From the cell containing the given text, extract its center point as (X, Y) coordinate. 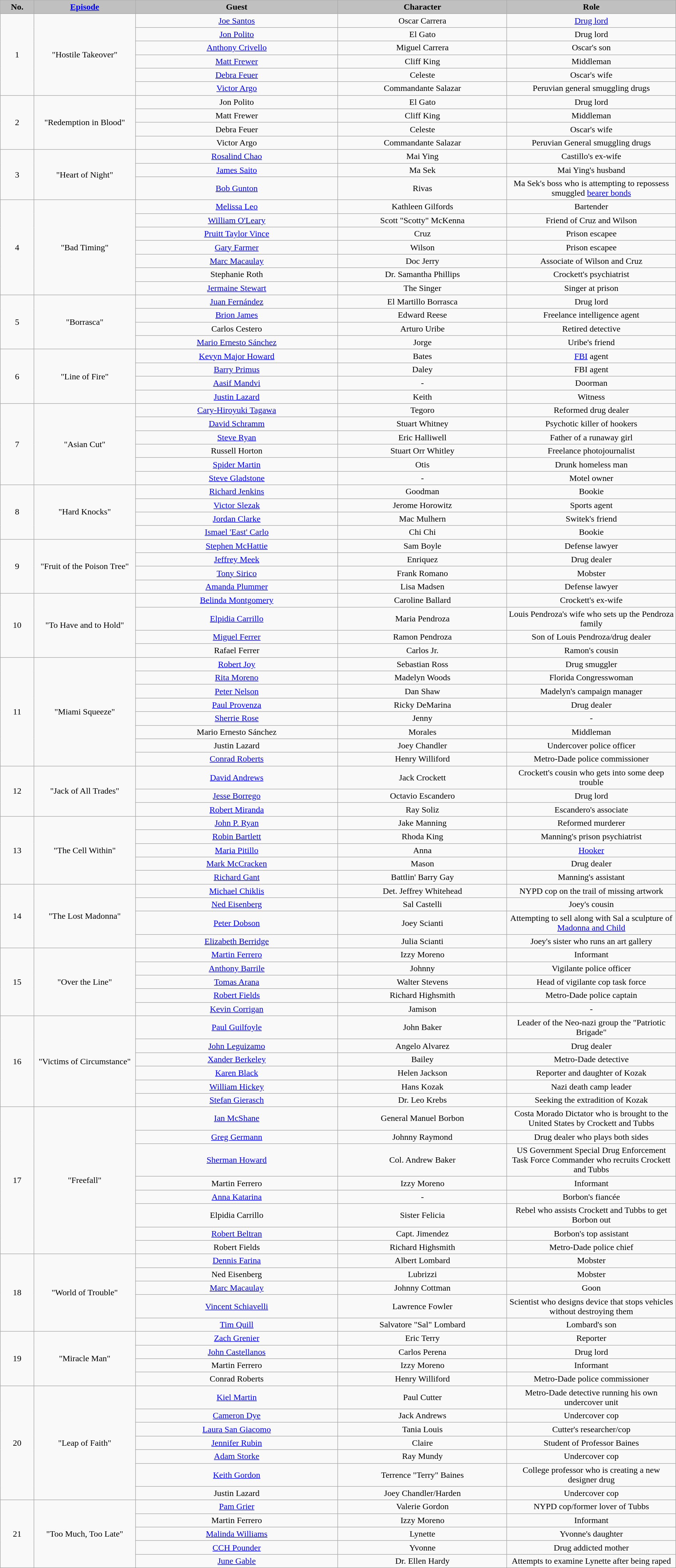
Dan Shaw (422, 691)
"To Have and to Hold" (84, 625)
Albert Lombard (422, 1261)
Nazi death camp leader (591, 1086)
18 (17, 1293)
William O'Leary (237, 220)
Juan Fernández (237, 302)
15 (17, 982)
Battlin' Barry Gay (422, 877)
Miguel Carrera (422, 48)
Peter Dobson (237, 923)
Jack Crockett (422, 777)
Steve Ryan (237, 437)
Adam Storke (237, 1456)
Associate of Wilson and Cruz (591, 261)
David Schramm (237, 424)
Melissa Leo (237, 207)
"World of Trouble" (84, 1293)
Role (591, 7)
David Andrews (237, 777)
Ricky DeMarina (422, 705)
Eric Terry (422, 1338)
Joey Scianti (422, 923)
Daley (422, 369)
Drug dealer who plays both sides (591, 1137)
John Baker (422, 1028)
Mac Mulhern (422, 519)
Manning's prison psychiatrist (591, 836)
Metro-Dade police chief (591, 1247)
Salvatore "Sal" Lombard (422, 1324)
Jerome Horowitz (422, 505)
Maria Pitillo (237, 850)
Tony Sirico (237, 573)
Robert Beltran (237, 1234)
Borbon's top assistant (591, 1234)
Richard Gant (237, 877)
Peruvian General smuggling drugs (591, 143)
Det. Jeffrey Whitehead (422, 891)
Peruvian general smuggling drugs (591, 88)
Oscar Carrera (422, 21)
Eric Halliwell (422, 437)
Stefan Gierasch (237, 1100)
NYPD cop on the trail of missing artwork (591, 891)
Guest (237, 7)
Cary-Hiroyuki Tagawa (237, 410)
Cameron Dye (237, 1416)
Keith (422, 397)
John P. Ryan (237, 823)
Carlos Cestero (237, 329)
Steve Gladstone (237, 478)
Stuart Whitney (422, 424)
Frank Romano (422, 573)
Joey's cousin (591, 905)
Xander Berkeley (237, 1059)
Leader of the Neo-nazi group the "Patriotic Brigade" (591, 1028)
Yvonne's daughter (591, 1534)
Johnny Cottman (422, 1288)
Mai Ying's husband (591, 170)
CCH Pounder (237, 1547)
Capt. Jimendez (422, 1234)
4 (17, 247)
Metro-Dade police captain (591, 995)
"Miami Squeeze" (84, 712)
"Too Much, Too Late" (84, 1534)
Jack Andrews (422, 1416)
Carlos Jr. (422, 651)
Sherman Howard (237, 1160)
Barry Primus (237, 369)
Yvonne (422, 1547)
Escandero's associate (591, 809)
Cutter's researcher/cop (591, 1429)
"Borrasca" (84, 322)
Scientist who designs device that stops vehicles without destroying them (591, 1306)
Bailey (422, 1059)
Metro-Dade detective running his own undercover unit (591, 1398)
Switek's friend (591, 519)
Jeffrey Meek (237, 559)
"Hostile Takeover" (84, 55)
3 (17, 175)
"Leap of Faith" (84, 1443)
Attempting to sell along with Sal a sculpture of Madonna and Child (591, 923)
Witness (591, 397)
Drug smuggler (591, 664)
Paul Guilfoyle (237, 1028)
General Manuel Borbon (422, 1119)
Jake Manning (422, 823)
Freelance intelligence agent (591, 315)
13 (17, 850)
NYPD cop/former lover of Tubbs (591, 1507)
10 (17, 625)
19 (17, 1358)
8 (17, 512)
Pam Grier (237, 1507)
No. (17, 7)
Dr. Samantha Phillips (422, 275)
Paul Cutter (422, 1398)
7 (17, 444)
Jamison (422, 1009)
Goodman (422, 492)
Louis Pendroza's wife who sets up the Pendroza family (591, 618)
Dennis Farina (237, 1261)
Bob Gunton (237, 188)
5 (17, 322)
Vincent Schiavelli (237, 1306)
El Martillo Borrasca (422, 302)
Greg Germann (237, 1137)
William Hickey (237, 1086)
Reformed drug dealer (591, 410)
Caroline Ballard (422, 600)
Octavio Escandero (422, 796)
Joey Chandler (422, 745)
Jesse Borrego (237, 796)
12 (17, 791)
Lawrence Fowler (422, 1306)
Wilson (422, 247)
Hans Kozak (422, 1086)
Tim Quill (237, 1324)
Attempts to examine Lynette after being raped (591, 1561)
Malinda Williams (237, 1534)
Mark McCracken (237, 864)
Lubrizzi (422, 1274)
Amanda Plummer (237, 586)
Johnny (422, 968)
"Bad Timing" (84, 247)
Victor Slezak (237, 505)
Joe Santos (237, 21)
6 (17, 376)
Doc Jerry (422, 261)
Chi Chi (422, 532)
Crockett's cousin who gets into some deep trouble (591, 777)
Arturo Uribe (422, 329)
Sebastian Ross (422, 664)
Rivas (422, 188)
Student of Professor Baines (591, 1443)
Ian McShane (237, 1119)
Ma Sek (422, 170)
Dr. Leo Krebs (422, 1100)
Kiel Martin (237, 1398)
Father of a runaway girl (591, 437)
"Heart of Night" (84, 175)
Friend of Cruz and Wilson (591, 220)
"Redemption in Blood" (84, 122)
Retired detective (591, 329)
Madelyn's campaign manager (591, 691)
Bates (422, 356)
Richard Jenkins (237, 492)
Sal Castelli (422, 905)
Rebel who assists Crockett and Tubbs to get Borbon out (591, 1215)
Anthony Barrile (237, 968)
Ma Sek's boss who is attempting to repossess smuggled bearer bonds (591, 188)
Drunk homeless man (591, 465)
Lombard's son (591, 1324)
Michael Chiklis (237, 891)
Valerie Gordon (422, 1507)
Jorge (422, 342)
Spider Martin (237, 465)
June Gable (237, 1561)
Reporter and daughter of Kozak (591, 1073)
Elizabeth Berridge (237, 941)
"Freefall" (84, 1180)
"Line of Fire" (84, 376)
John Castellanos (237, 1352)
Ramon Pendroza (422, 637)
Ismael 'East' Carlo (237, 532)
Jenny (422, 718)
Keith Gordon (237, 1475)
Anna Katarina (237, 1197)
Peter Nelson (237, 691)
Florida Congresswoman (591, 678)
Head of vigilante cop task force (591, 982)
14 (17, 916)
9 (17, 566)
Helen Jackson (422, 1073)
17 (17, 1180)
Jennifer Rubin (237, 1443)
Oscar's son (591, 48)
The Singer (422, 288)
"Jack of All Trades" (84, 791)
Walter Stevens (422, 982)
Pruitt Taylor Vince (237, 234)
Castillo's ex-wife (591, 156)
Stephen McHattie (237, 546)
Episode (84, 7)
Jermaine Stewart (237, 288)
Miguel Ferrer (237, 637)
Crockett's ex-wife (591, 600)
Col. Andrew Baker (422, 1160)
Singer at prison (591, 288)
Robin Bartlett (237, 836)
Maria Pendroza (422, 618)
James Saito (237, 170)
Robert Joy (237, 664)
Goon (591, 1288)
Ray Mundy (422, 1456)
Mai Ying (422, 156)
Metro-Dade detective (591, 1059)
Psychotic killer of hookers (591, 424)
Robert Miranda (237, 809)
Sam Boyle (422, 546)
Edward Reese (422, 315)
Joey Chandler/Harden (422, 1493)
Kathleen Gilfords (422, 207)
2 (17, 122)
Lisa Madsen (422, 586)
16 (17, 1061)
Paul Provenza (237, 705)
Crockett's psychiatrist (591, 275)
Freelance photojournalist (591, 451)
"Hard Knocks" (84, 512)
Rafael Ferrer (237, 651)
Julia Scianti (422, 941)
"Victims of Circumstance" (84, 1061)
Seeking the extradition of Kozak (591, 1100)
Belinda Montgomery (237, 600)
Reporter (591, 1338)
Reformed murderer (591, 823)
Carlos Perena (422, 1352)
Drug addicted mother (591, 1547)
Claire (422, 1443)
Rosalind Chao (237, 156)
"The Cell Within" (84, 850)
Tomas Arana (237, 982)
Cruz (422, 234)
Aasif Mandvi (237, 383)
11 (17, 712)
Enriquez (422, 559)
Doorman (591, 383)
Jordan Clarke (237, 519)
Vigilante police officer (591, 968)
Rita Moreno (237, 678)
Hooker (591, 850)
Kevyn Major Howard (237, 356)
Laura San Giacomo (237, 1429)
Borbon's fiancée (591, 1197)
"Asian Cut" (84, 444)
Scott "Scotty" McKenna (422, 220)
"The Lost Madonna" (84, 916)
Mason (422, 864)
Undercover police officer (591, 745)
Tania Louis (422, 1429)
Rhoda King (422, 836)
Madelyn Woods (422, 678)
Ray Soliz (422, 809)
21 (17, 1534)
Sister Felicia (422, 1215)
Sports agent (591, 505)
Costa Morado Dictator who is brought to the United States by Crockett and Tubbs (591, 1119)
Anna (422, 850)
College professor who is creating a new designer drug (591, 1475)
Manning's assistant (591, 877)
Bartender (591, 207)
Zach Grenier (237, 1338)
Stephanie Roth (237, 275)
Ramon's cousin (591, 651)
Joey's sister who runs an art gallery (591, 941)
Character (422, 7)
Anthony Crivello (237, 48)
Stuart Orr Whitley (422, 451)
20 (17, 1443)
Brion James (237, 315)
Tegoro (422, 410)
Otis (422, 465)
Karen Black (237, 1073)
Son of Louis Pendroza/drug dealer (591, 637)
Morales (422, 732)
Sherrie Rose (237, 718)
John Leguizamo (237, 1046)
"Over the Line" (84, 982)
Motel owner (591, 478)
"Miracle Man" (84, 1358)
US Government Special Drug Enforcement Task Force Commander who recruits Crockett and Tubbs (591, 1160)
Gary Farmer (237, 247)
Russell Horton (237, 451)
Terrence "Terry" Baines (422, 1475)
Lynette (422, 1534)
Uribe's friend (591, 342)
Angelo Alvarez (422, 1046)
Dr. Ellen Hardy (422, 1561)
1 (17, 55)
"Fruit of the Poison Tree" (84, 566)
Kevin Corrigan (237, 1009)
Johnny Raymond (422, 1137)
